Provide the (X, Y) coordinate of the cell's center where the given text is located.  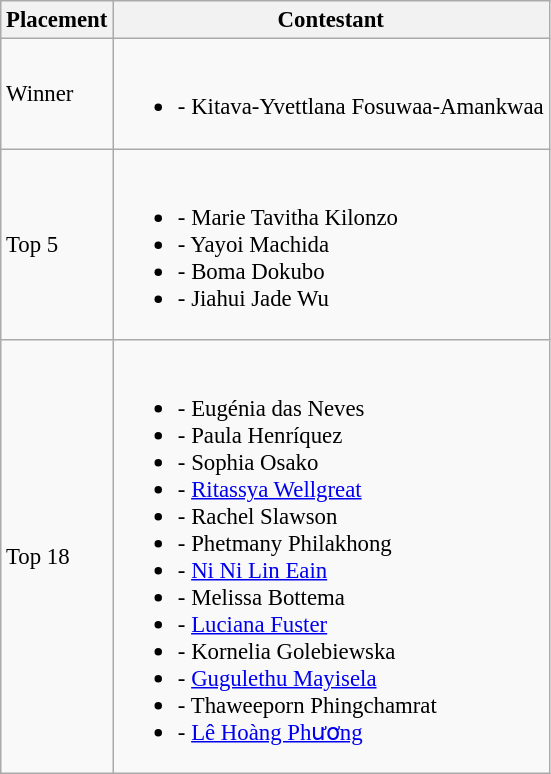
Placement (57, 20)
Top 18 (57, 557)
Contestant (331, 20)
Winner (57, 94)
- Kitava-Yvettlana Fosuwaa-Amankwaa (331, 94)
- Marie Tavitha Kilonzo - Yayoi Machida - Boma Dokubo - Jiahui Jade Wu (331, 244)
Top 5 (57, 244)
